Find where the given text appears and provide that cell's center as [x, y] coordinate. 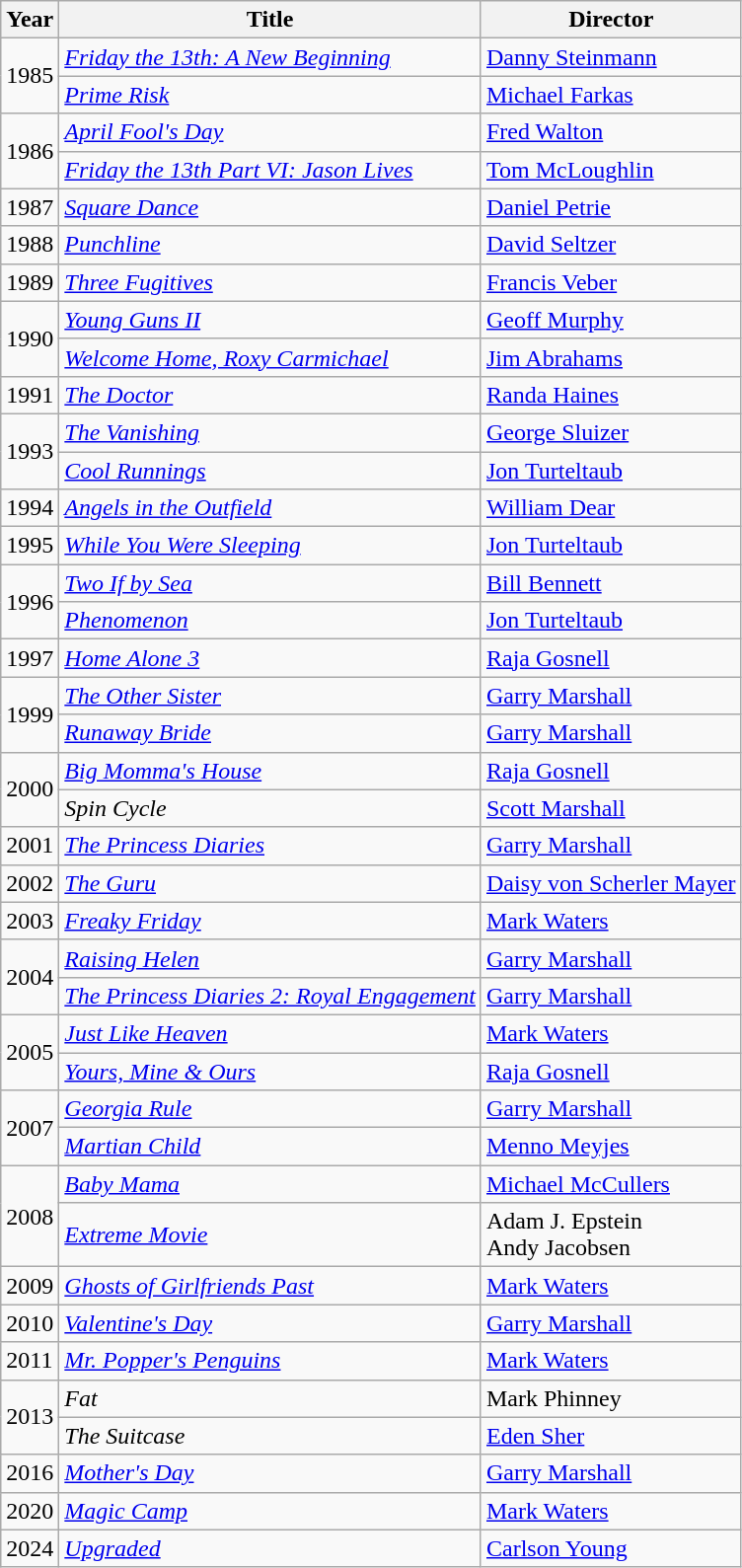
Just Like Heaven [270, 1033]
2002 [30, 883]
Young Guns II [270, 320]
Extreme Movie [270, 1235]
2024 [30, 1548]
William Dear [611, 508]
Mark Phinney [611, 1398]
Big Momma's House [270, 771]
Home Alone 3 [270, 658]
1995 [30, 546]
Runaway Bride [270, 733]
Michael Farkas [611, 95]
1986 [30, 151]
2007 [30, 1128]
Ghosts of Girlfriends Past [270, 1286]
Friday the 13th: A New Beginning [270, 57]
1996 [30, 602]
2005 [30, 1052]
2009 [30, 1286]
1997 [30, 658]
Friday the 13th Part VI: Jason Lives [270, 170]
The Vanishing [270, 432]
Daisy von Scherler Mayer [611, 883]
Valentine's Day [270, 1323]
The Guru [270, 883]
Phenomenon [270, 621]
1990 [30, 338]
Daniel Petrie [611, 207]
Eden Sher [611, 1436]
The Princess Diaries 2: Royal Engagement [270, 996]
Spin Cycle [270, 808]
Geoff Murphy [611, 320]
Punchline [270, 245]
2013 [30, 1417]
David Seltzer [611, 245]
Three Fugitives [270, 282]
1994 [30, 508]
1987 [30, 207]
George Sluizer [611, 432]
Fat [270, 1398]
Welcome Home, Roxy Carmichael [270, 357]
Menno Meyjes [611, 1147]
Mother's Day [270, 1473]
The Princess Diaries [270, 846]
2020 [30, 1511]
Yours, Mine & Ours [270, 1071]
Bill Bennett [611, 583]
Georgia Rule [270, 1109]
Tom McLoughlin [611, 170]
Cool Runnings [270, 471]
Fred Walton [611, 132]
While You Were Sleeping [270, 546]
Director [611, 20]
Angels in the Outfield [270, 508]
The Doctor [270, 395]
Title [270, 20]
2004 [30, 977]
2001 [30, 846]
1999 [30, 714]
1985 [30, 76]
Prime Risk [270, 95]
1989 [30, 282]
Magic Camp [270, 1511]
2008 [30, 1216]
1991 [30, 395]
Michael McCullers [611, 1184]
Baby Mama [270, 1184]
Year [30, 20]
2000 [30, 789]
April Fool's Day [270, 132]
Adam J. EpsteinAndy Jacobsen [611, 1235]
Randa Haines [611, 395]
Upgraded [270, 1548]
2011 [30, 1361]
2016 [30, 1473]
Raising Helen [270, 958]
1988 [30, 245]
Francis Veber [611, 282]
1993 [30, 451]
Two If by Sea [270, 583]
Mr. Popper's Penguins [270, 1361]
Freaky Friday [270, 921]
Carlson Young [611, 1548]
Square Dance [270, 207]
Jim Abrahams [611, 357]
2003 [30, 921]
Danny Steinmann [611, 57]
Martian Child [270, 1147]
2010 [30, 1323]
Scott Marshall [611, 808]
The Other Sister [270, 696]
The Suitcase [270, 1436]
